Search for the cell housing the specified text and yield its (x, y) center coordinate. 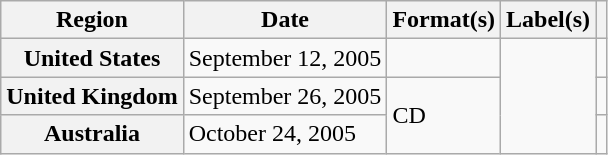
Label(s) (548, 20)
October 24, 2005 (285, 134)
September 26, 2005 (285, 96)
Region (92, 20)
September 12, 2005 (285, 58)
United Kingdom (92, 96)
United States (92, 58)
Format(s) (444, 20)
Date (285, 20)
Australia (92, 134)
CD (444, 115)
